Detect which cell encompasses the target text, then output its [X, Y] center coordinate. 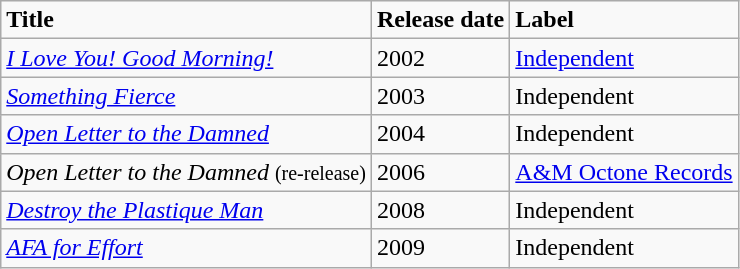
2009 [440, 248]
Something Fierce [186, 96]
Open Letter to the Damned (re-release) [186, 172]
Title [186, 20]
2008 [440, 210]
2006 [440, 172]
A&M Octone Records [624, 172]
Open Letter to the Damned [186, 134]
I Love You! Good Morning! [186, 58]
Destroy the Plastique Man [186, 210]
2004 [440, 134]
Release date [440, 20]
AFA for Effort [186, 248]
2003 [440, 96]
Label [624, 20]
2002 [440, 58]
